Provide the [X, Y] coordinate of the cell's center where the given text is located.  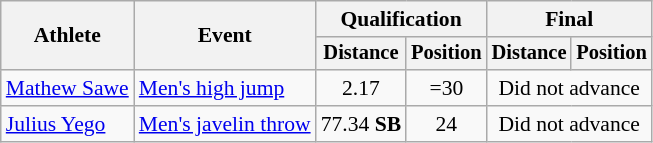
Athlete [68, 36]
24 [446, 124]
Men's javelin throw [225, 124]
Mathew Sawe [68, 88]
Men's high jump [225, 88]
Final [570, 19]
2.17 [362, 88]
=30 [446, 88]
Julius Yego [68, 124]
Qualification [402, 19]
Event [225, 36]
77.34 SB [362, 124]
